Pinpoint the cell where the given text exists, returning its (x, y) midpoint coordinate. 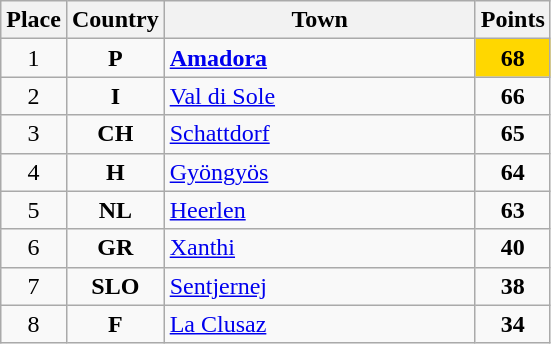
La Clusaz (320, 324)
F (115, 324)
Amadora (320, 58)
Town (320, 20)
6 (34, 248)
63 (512, 210)
38 (512, 286)
H (115, 172)
Val di Sole (320, 96)
Sentjernej (320, 286)
NL (115, 210)
7 (34, 286)
3 (34, 134)
40 (512, 248)
8 (34, 324)
65 (512, 134)
I (115, 96)
1 (34, 58)
Country (115, 20)
66 (512, 96)
34 (512, 324)
CH (115, 134)
Heerlen (320, 210)
64 (512, 172)
68 (512, 58)
Xanthi (320, 248)
Schattdorf (320, 134)
P (115, 58)
4 (34, 172)
Points (512, 20)
Gyöngyös (320, 172)
Place (34, 20)
GR (115, 248)
2 (34, 96)
SLO (115, 286)
5 (34, 210)
